Locate the cell with the specified text and output its [X, Y] center coordinate. 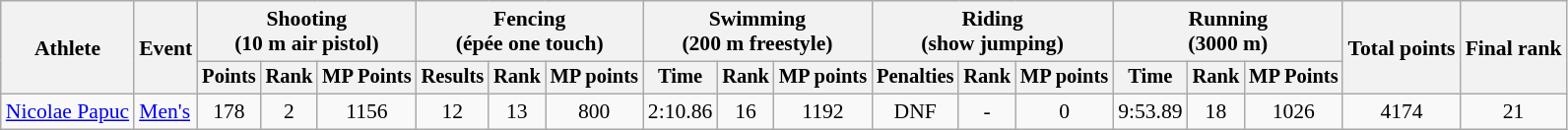
800 [595, 112]
Nicolae Papuc [67, 112]
Running(3000 m) [1227, 32]
18 [1216, 112]
1156 [366, 112]
21 [1514, 112]
12 [453, 112]
Penalties [915, 78]
Swimming(200 m freestyle) [757, 32]
Shooting(10 m air pistol) [306, 32]
DNF [915, 112]
Athlete [67, 47]
2:10.86 [680, 112]
1026 [1293, 112]
178 [229, 112]
9:53.89 [1150, 112]
2 [290, 112]
Fencing(épée one touch) [530, 32]
Results [453, 78]
16 [746, 112]
Men's [165, 112]
0 [1064, 112]
Final rank [1514, 47]
Points [229, 78]
4174 [1401, 112]
Riding(show jumping) [993, 32]
- [987, 112]
1192 [823, 112]
Event [165, 47]
13 [517, 112]
Total points [1401, 47]
